Pinpoint the cell where the given text exists, returning its [x, y] midpoint coordinate. 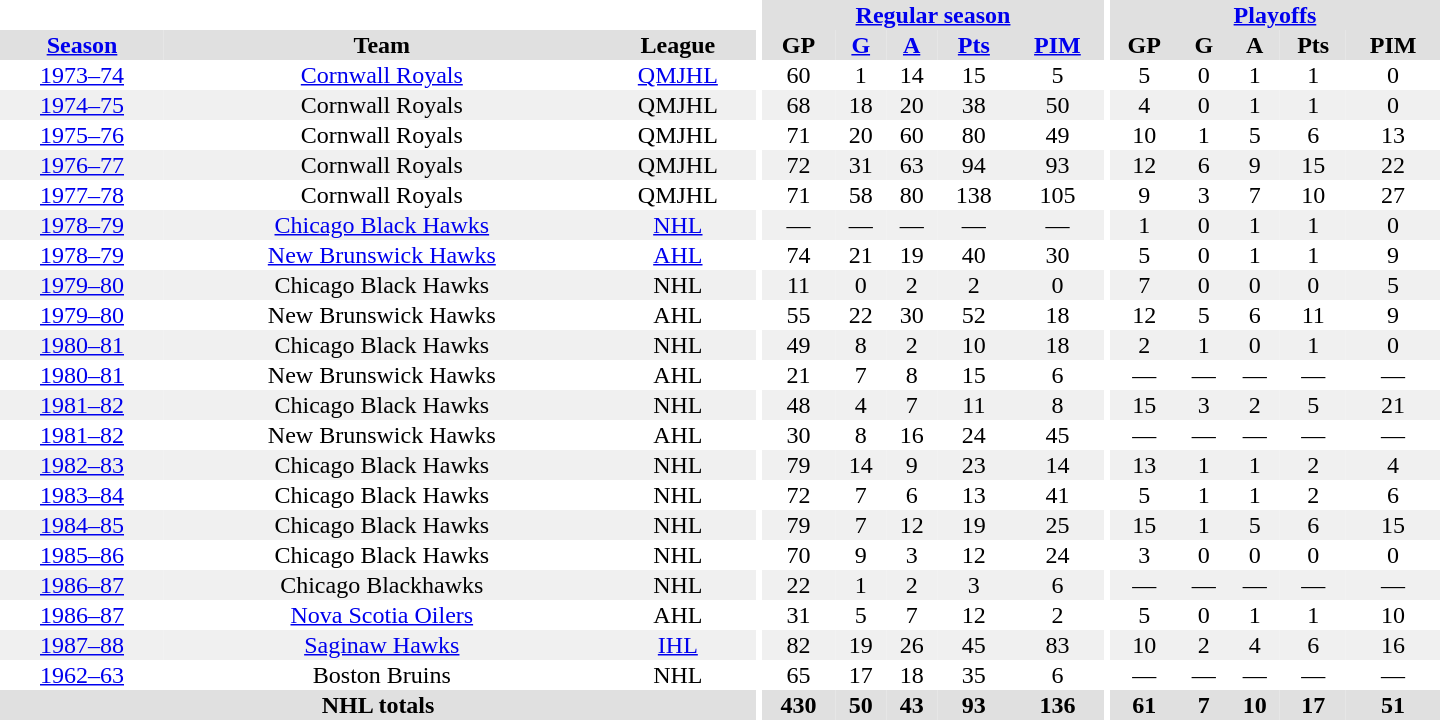
Season [82, 45]
68 [799, 105]
83 [1058, 645]
Playoffs [1275, 15]
NHL totals [378, 705]
1962–63 [82, 675]
58 [860, 195]
23 [974, 465]
IHL [678, 645]
43 [912, 705]
Boston Bruins [382, 675]
Chicago Blackhawks [382, 585]
74 [799, 255]
38 [974, 105]
136 [1058, 705]
1976–77 [82, 165]
48 [799, 405]
52 [974, 315]
63 [912, 165]
61 [1144, 705]
Nova Scotia Oilers [382, 615]
Team [382, 45]
41 [1058, 495]
26 [912, 645]
51 [1393, 705]
1983–84 [82, 495]
1974–75 [82, 105]
55 [799, 315]
105 [1058, 195]
1982–83 [82, 465]
27 [1393, 195]
35 [974, 675]
94 [974, 165]
1977–78 [82, 195]
1985–86 [82, 555]
League [678, 45]
Saginaw Hawks [382, 645]
65 [799, 675]
138 [974, 195]
Regular season [933, 15]
70 [799, 555]
25 [1058, 525]
1984–85 [82, 525]
40 [974, 255]
1987–88 [82, 645]
1975–76 [82, 135]
82 [799, 645]
1973–74 [82, 75]
430 [799, 705]
